Locate the cell with the specified text and output its [X, Y] center coordinate. 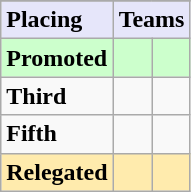
Relegated [57, 172]
Promoted [57, 58]
Teams [152, 20]
Placing [57, 20]
Fifth [57, 134]
Third [57, 96]
